Extract the [X, Y] coordinate from the center of the cell holding the provided text.  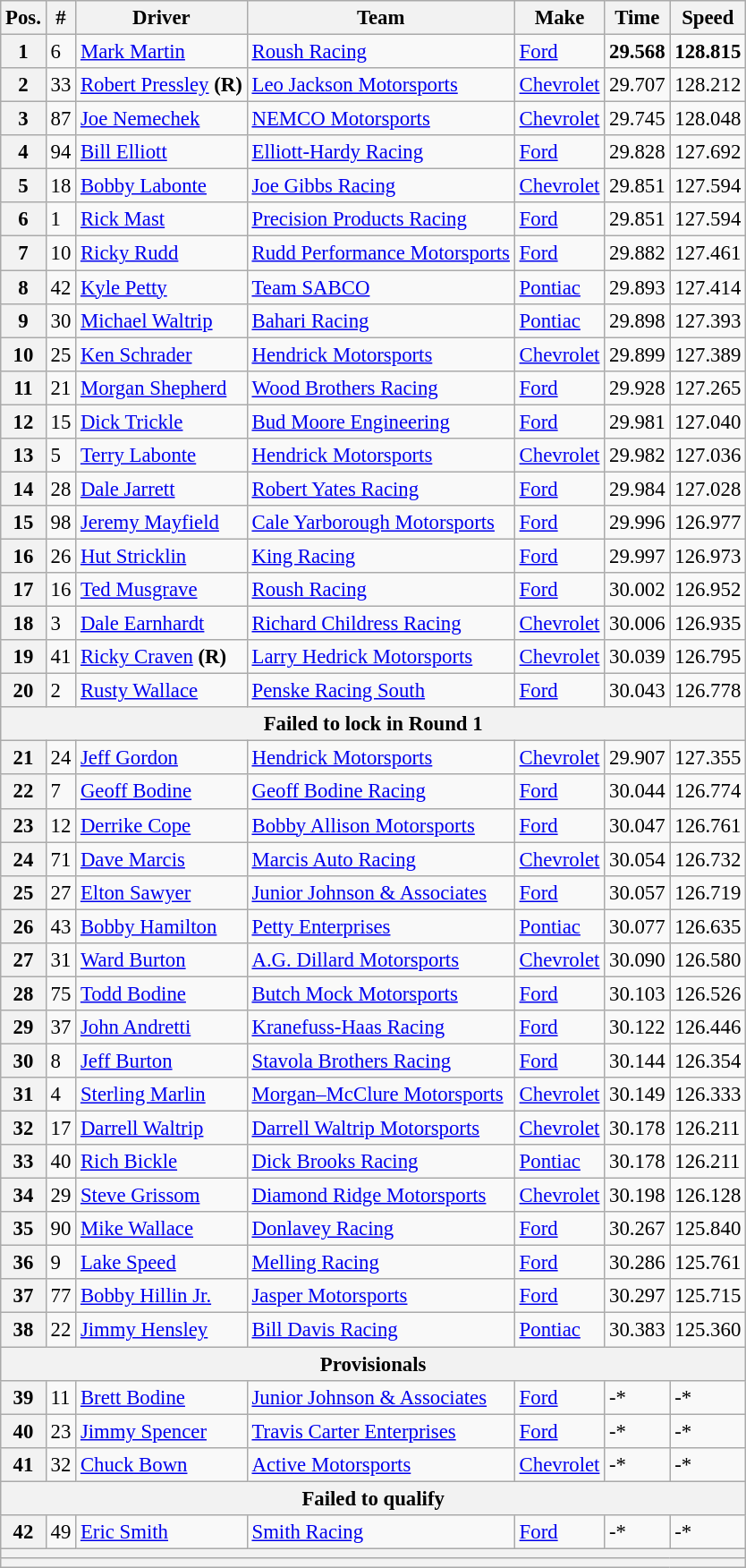
29.745 [637, 119]
Mark Martin [162, 52]
Penske Racing South [381, 691]
Dick Trickle [162, 422]
30.149 [637, 1095]
19 [23, 657]
94 [61, 152]
Jeff Burton [162, 1061]
Ricky Craven (R) [162, 657]
29.984 [637, 489]
Robert Yates Racing [381, 489]
43 [61, 926]
Jeff Gordon [162, 758]
30.002 [637, 590]
128.212 [708, 85]
Dale Jarrett [162, 489]
126.761 [708, 825]
30.054 [637, 859]
Driver [162, 18]
125.840 [708, 1229]
Derrike Cope [162, 825]
Steve Grissom [162, 1196]
29.981 [637, 422]
98 [61, 523]
126.778 [708, 691]
90 [61, 1229]
Petty Enterprises [381, 926]
127.265 [708, 388]
126.128 [708, 1196]
30.077 [637, 926]
30.286 [637, 1263]
Jasper Motorsports [381, 1297]
Ken Schrader [162, 354]
Rudd Performance Motorsports [381, 253]
Darrell Waltrip Motorsports [381, 1129]
29.568 [637, 52]
Jimmy Hensley [162, 1330]
14 [23, 489]
Bill Elliott [162, 152]
126.952 [708, 590]
126.935 [708, 624]
126.973 [708, 556]
127.414 [708, 287]
Diamond Ridge Motorsports [381, 1196]
Cale Yarborough Motorsports [381, 523]
30.044 [637, 792]
Dave Marcis [162, 859]
126.635 [708, 926]
Geoff Bodine [162, 792]
71 [61, 859]
Larry Hedrick Motorsports [381, 657]
30.103 [637, 993]
128.815 [708, 52]
126.354 [708, 1061]
127.028 [708, 489]
Darrell Waltrip [162, 1129]
29.899 [637, 354]
Morgan Shepherd [162, 388]
Ted Musgrave [162, 590]
Richard Childress Racing [381, 624]
Precision Products Racing [381, 219]
Team SABCO [381, 287]
Elton Sawyer [162, 892]
Stavola Brothers Racing [381, 1061]
30.383 [637, 1330]
126.795 [708, 657]
77 [61, 1297]
30.039 [637, 657]
Kranefuss-Haas Racing [381, 1027]
49 [61, 1532]
127.461 [708, 253]
Travis Carter Enterprises [381, 1431]
30.090 [637, 960]
127.389 [708, 354]
Melling Racing [381, 1263]
Kyle Petty [162, 287]
127.036 [708, 456]
126.446 [708, 1027]
Rich Bickle [162, 1162]
13 [23, 456]
128.048 [708, 119]
Time [637, 18]
30.297 [637, 1297]
38 [23, 1330]
Rusty Wallace [162, 691]
Todd Bodine [162, 993]
30.198 [637, 1196]
29.828 [637, 152]
39 [23, 1397]
30.057 [637, 892]
A.G. Dillard Motorsports [381, 960]
Bobby Hillin Jr. [162, 1297]
126.580 [708, 960]
29.893 [637, 287]
Smith Racing [381, 1532]
Jeremy Mayfield [162, 523]
29.982 [637, 456]
30.006 [637, 624]
Bobby Hamilton [162, 926]
Team [381, 18]
Joe Nemechek [162, 119]
Morgan–McClure Motorsports [381, 1095]
126.732 [708, 859]
29.996 [637, 523]
Elliott-Hardy Racing [381, 152]
29.907 [637, 758]
126.333 [708, 1095]
Failed to qualify [374, 1498]
Chuck Bown [162, 1464]
Pos. [23, 18]
125.761 [708, 1263]
Terry Labonte [162, 456]
30.267 [637, 1229]
John Andretti [162, 1027]
King Racing [381, 556]
Bobby Labonte [162, 186]
127.692 [708, 152]
# [61, 18]
29.928 [637, 388]
Bahari Racing [381, 320]
126.526 [708, 993]
34 [23, 1196]
Leo Jackson Motorsports [381, 85]
35 [23, 1229]
Dale Earnhardt [162, 624]
Geoff Bodine Racing [381, 792]
36 [23, 1263]
29.898 [637, 320]
Ricky Rudd [162, 253]
Dick Brooks Racing [381, 1162]
29.707 [637, 85]
126.774 [708, 792]
Lake Speed [162, 1263]
Make [559, 18]
126.977 [708, 523]
30.047 [637, 825]
Michael Waltrip [162, 320]
Sterling Marlin [162, 1095]
126.719 [708, 892]
87 [61, 119]
Wood Brothers Racing [381, 388]
Speed [708, 18]
125.715 [708, 1297]
Active Motorsports [381, 1464]
Mike Wallace [162, 1229]
Bobby Allison Motorsports [381, 825]
Joe Gibbs Racing [381, 186]
127.040 [708, 422]
Ward Burton [162, 960]
30.144 [637, 1061]
Butch Mock Motorsports [381, 993]
Eric Smith [162, 1532]
75 [61, 993]
Brett Bodine [162, 1397]
127.355 [708, 758]
Failed to lock in Round 1 [374, 724]
29.882 [637, 253]
Donlavey Racing [381, 1229]
Provisionals [374, 1364]
Robert Pressley (R) [162, 85]
Jimmy Spencer [162, 1431]
NEMCO Motorsports [381, 119]
Rick Mast [162, 219]
Bud Moore Engineering [381, 422]
Hut Stricklin [162, 556]
125.360 [708, 1330]
29.997 [637, 556]
30.043 [637, 691]
Marcis Auto Racing [381, 859]
127.393 [708, 320]
Bill Davis Racing [381, 1330]
20 [23, 691]
30.122 [637, 1027]
